For the text-containing cell, return its midpoint in (x, y) coordinate format. 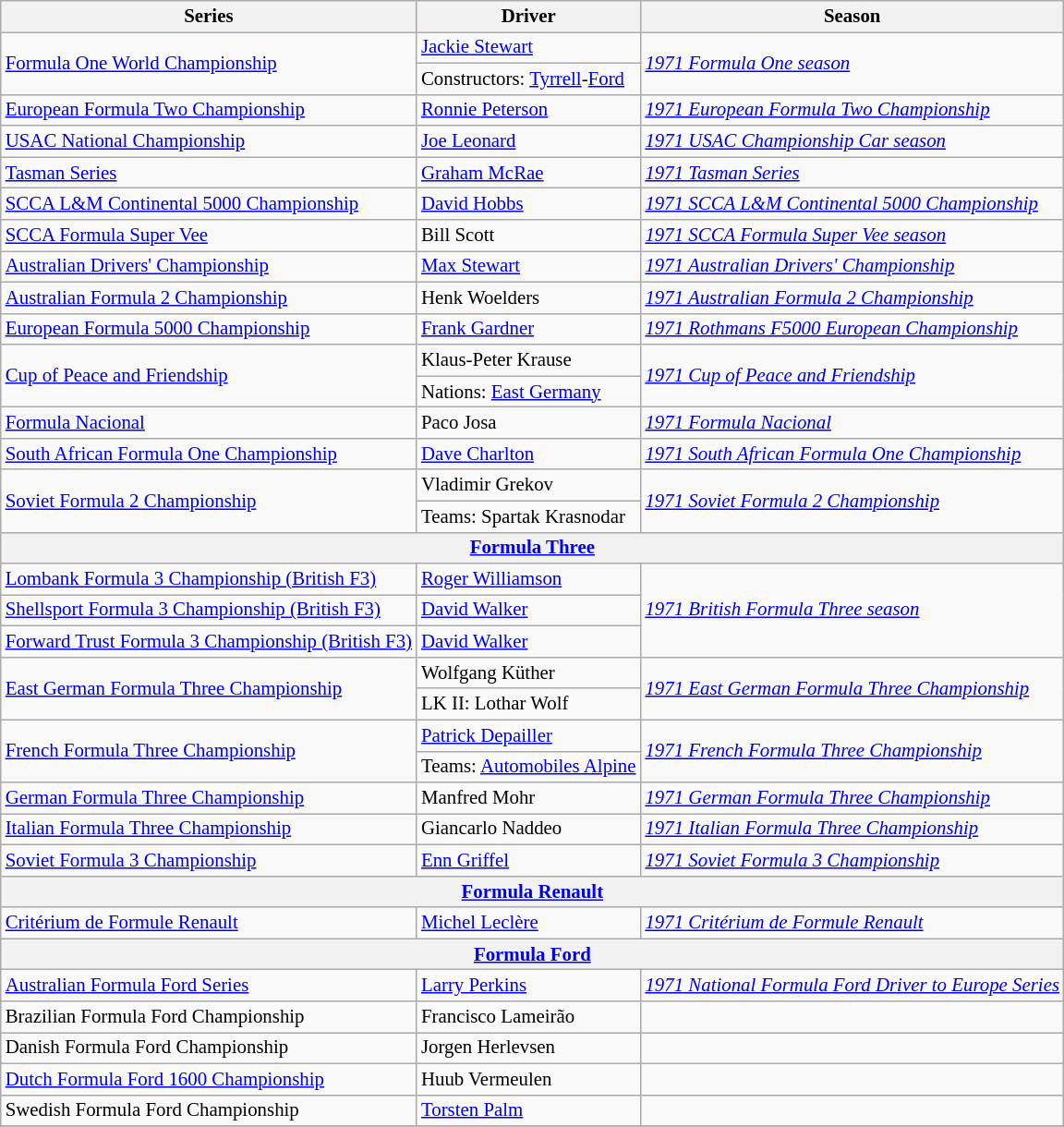
1971 Soviet Formula 3 Championship (852, 860)
Michel Leclère (528, 923)
Formula Renault (532, 891)
1971 Soviet Formula 2 Championship (852, 501)
Shellsport Formula 3 Championship (British F3) (209, 611)
1971 German Formula Three Championship (852, 798)
Formula Three (532, 548)
Soviet Formula 2 Championship (209, 501)
Roger Williamson (528, 579)
Paco Josa (528, 423)
1971 British Formula Three season (852, 611)
Enn Griffel (528, 860)
SCCA L&M Continental 5000 Championship (209, 204)
SCCA Formula Super Vee (209, 236)
Frank Gardner (528, 329)
1971 Formula One season (852, 63)
Australian Formula Ford Series (209, 986)
LK II: Lothar Wolf (528, 704)
Critérium de Formule Renault (209, 923)
Swedish Formula Ford Championship (209, 1110)
Brazilian Formula Ford Championship (209, 1017)
Soviet Formula 3 Championship (209, 860)
Teams: Automobiles Alpine (528, 767)
German Formula Three Championship (209, 798)
Jorgen Herlevsen (528, 1048)
1971 East German Formula Three Championship (852, 688)
1971 Australian Formula 2 Championship (852, 297)
Bill Scott (528, 236)
1971 USAC Championship Car season (852, 141)
Lombank Formula 3 Championship (British F3) (209, 579)
1971 Tasman Series (852, 173)
Huub Vermeulen (528, 1079)
French Formula Three Championship (209, 751)
Patrick Depailler (528, 735)
Wolfgang Küther (528, 673)
USAC National Championship (209, 141)
Season (852, 17)
European Formula Two Championship (209, 110)
1971 Australian Drivers' Championship (852, 266)
1971 Formula Nacional (852, 423)
Ronnie Peterson (528, 110)
Klaus-Peter Krause (528, 360)
1971 SCCA L&M Continental 5000 Championship (852, 204)
Driver (528, 17)
1971 South African Formula One Championship (852, 454)
Giancarlo Naddeo (528, 830)
1971 Critérium de Formule Renault (852, 923)
Australian Drivers' Championship (209, 266)
Australian Formula 2 Championship (209, 297)
Formula One World Championship (209, 63)
Forward Trust Formula 3 Championship (British F3) (209, 642)
Series (209, 17)
Manfred Mohr (528, 798)
Henk Woelders (528, 297)
South African Formula One Championship (209, 454)
1971 SCCA Formula Super Vee season (852, 236)
1971 European Formula Two Championship (852, 110)
1971 Italian Formula Three Championship (852, 830)
Jackie Stewart (528, 47)
Max Stewart (528, 266)
East German Formula Three Championship (209, 688)
Nations: East Germany (528, 392)
Torsten Palm (528, 1110)
Dutch Formula Ford 1600 Championship (209, 1079)
European Formula 5000 Championship (209, 329)
Dave Charlton (528, 454)
Danish Formula Ford Championship (209, 1048)
Formula Nacional (209, 423)
Joe Leonard (528, 141)
Francisco Lameirão (528, 1017)
Formula Ford (532, 954)
1971 Rothmans F5000 European Championship (852, 329)
David Hobbs (528, 204)
1971 Cup of Peace and Friendship (852, 376)
Vladimir Grekov (528, 485)
1971 French Formula Three Championship (852, 751)
Tasman Series (209, 173)
Cup of Peace and Friendship (209, 376)
Constructors: Tyrrell-Ford (528, 79)
1971 National Formula Ford Driver to Europe Series (852, 986)
Italian Formula Three Championship (209, 830)
Graham McRae (528, 173)
Teams: Spartak Krasnodar (528, 516)
Larry Perkins (528, 986)
